Identify which cell holds the provided text, then report its (X, Y) central coordinate. 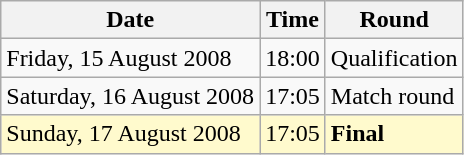
Match round (394, 96)
Final (394, 134)
Date (130, 20)
Sunday, 17 August 2008 (130, 134)
Round (394, 20)
18:00 (293, 58)
Time (293, 20)
Saturday, 16 August 2008 (130, 96)
Friday, 15 August 2008 (130, 58)
Qualification (394, 58)
